Extract the (X, Y) coordinate from the center of the cell holding the provided text.  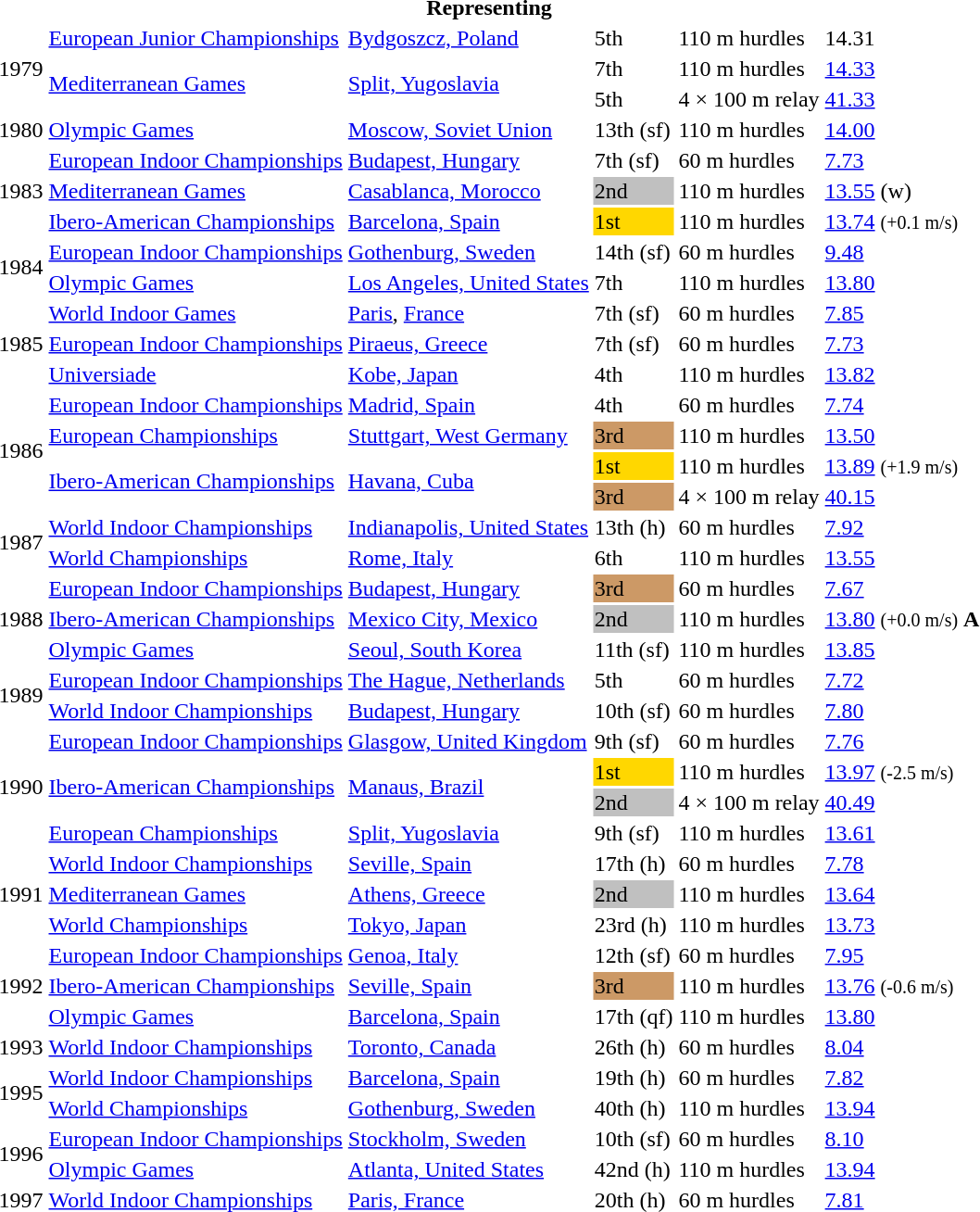
European Junior Championships (195, 38)
Genoa, Italy (469, 955)
Stockholm, Sweden (469, 1139)
Tokyo, Japan (469, 925)
12th (sf) (634, 955)
Stuttgart, West Germany (469, 436)
Glasgow, United Kingdom (469, 741)
6th (634, 558)
Athens, Greece (469, 894)
Los Angeles, United States (469, 283)
Madrid, Spain (469, 405)
14th (sf) (634, 252)
Paris, France (469, 313)
40th (h) (634, 1108)
Bydgoszcz, Poland (469, 38)
Rome, Italy (469, 558)
Casablanca, Morocco (469, 191)
23rd (h) (634, 925)
The Hague, Netherlands (469, 680)
World Indoor Games (195, 313)
Seoul, South Korea (469, 650)
17th (qf) (634, 1016)
Havana, Cuba (469, 482)
Kobe, Japan (469, 374)
11th (sf) (634, 650)
Atlanta, United States (469, 1169)
Toronto, Canada (469, 1047)
13th (sf) (634, 130)
26th (h) (634, 1047)
42nd (h) (634, 1169)
Mexico City, Mexico (469, 619)
19th (h) (634, 1078)
13th (h) (634, 527)
Manaus, Brazil (469, 788)
Universiade (195, 374)
Piraeus, Greece (469, 344)
17th (h) (634, 864)
Moscow, Soviet Union (469, 130)
Indianapolis, United States (469, 527)
